Find where the given text appears and provide that cell's center as (x, y) coordinate. 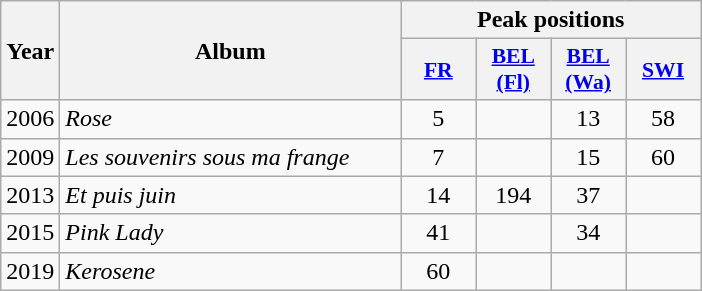
2006 (30, 119)
2019 (30, 271)
BEL(Wa) (588, 70)
58 (664, 119)
Album (230, 50)
FR (438, 70)
34 (588, 233)
2009 (30, 157)
SWI (664, 70)
Les souvenirs sous ma frange (230, 157)
14 (438, 195)
15 (588, 157)
13 (588, 119)
Et puis juin (230, 195)
194 (514, 195)
Pink Lady (230, 233)
41 (438, 233)
2013 (30, 195)
Year (30, 50)
2015 (30, 233)
Kerosene (230, 271)
7 (438, 157)
BEL(Fl) (514, 70)
Rose (230, 119)
37 (588, 195)
Peak positions (551, 20)
5 (438, 119)
